Detect which cell encompasses the target text, then output its [x, y] center coordinate. 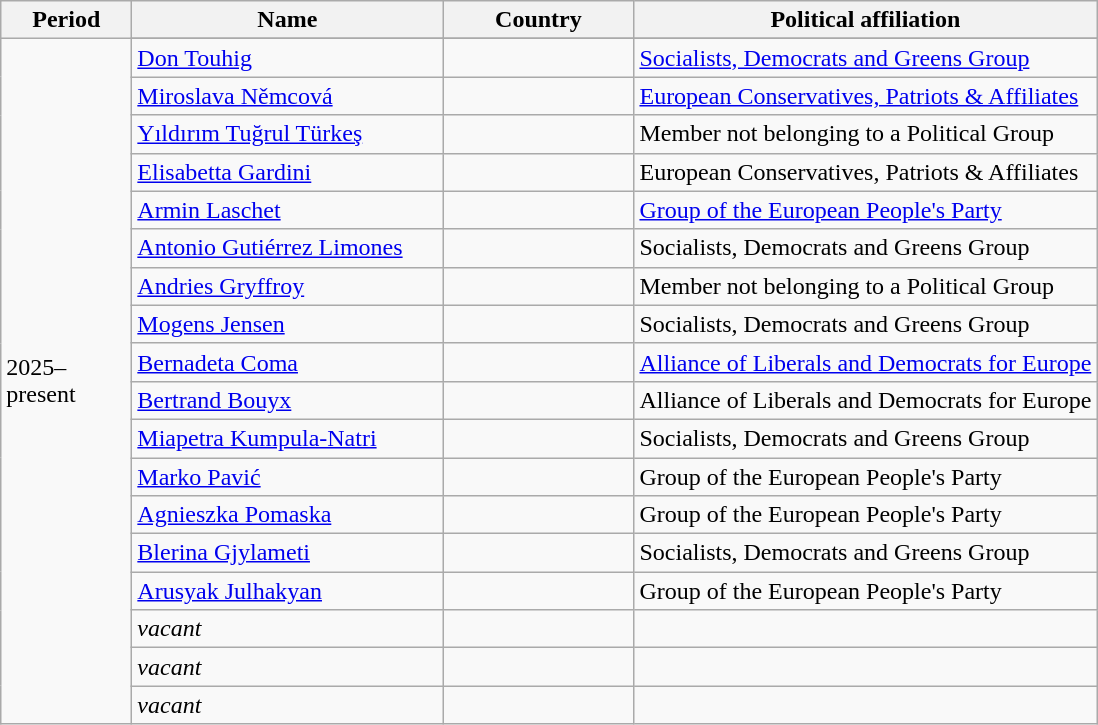
Name [288, 20]
Mogens Jensen [288, 324]
Andries Gryffroy [288, 286]
Armin Laschet [288, 210]
Country [538, 20]
Elisabetta Gardini [288, 172]
Yıldırım Tuğrul Türkeş [288, 134]
Agnieszka Pomaska [288, 515]
Miroslava Němcová [288, 96]
Blerina Gjylameti [288, 553]
2025–present [66, 382]
Antonio Gutiérrez Limones [288, 248]
Don Touhig [288, 58]
Bertrand Bouyx [288, 400]
Period [66, 20]
Arusyak Julhakyan [288, 591]
Bernadeta Coma [288, 362]
Political affiliation [866, 20]
Marko Pavić [288, 477]
Miapetra Kumpula-Natri [288, 438]
